From the cell containing the given text, extract its center point as [X, Y] coordinate. 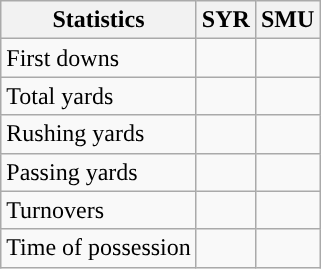
SMU [287, 20]
Time of possession [99, 248]
First downs [99, 58]
Rushing yards [99, 134]
Statistics [99, 20]
Turnovers [99, 210]
Total yards [99, 96]
Passing yards [99, 172]
SYR [226, 20]
